Provide the (X, Y) coordinate of the cell's center where the given text is located.  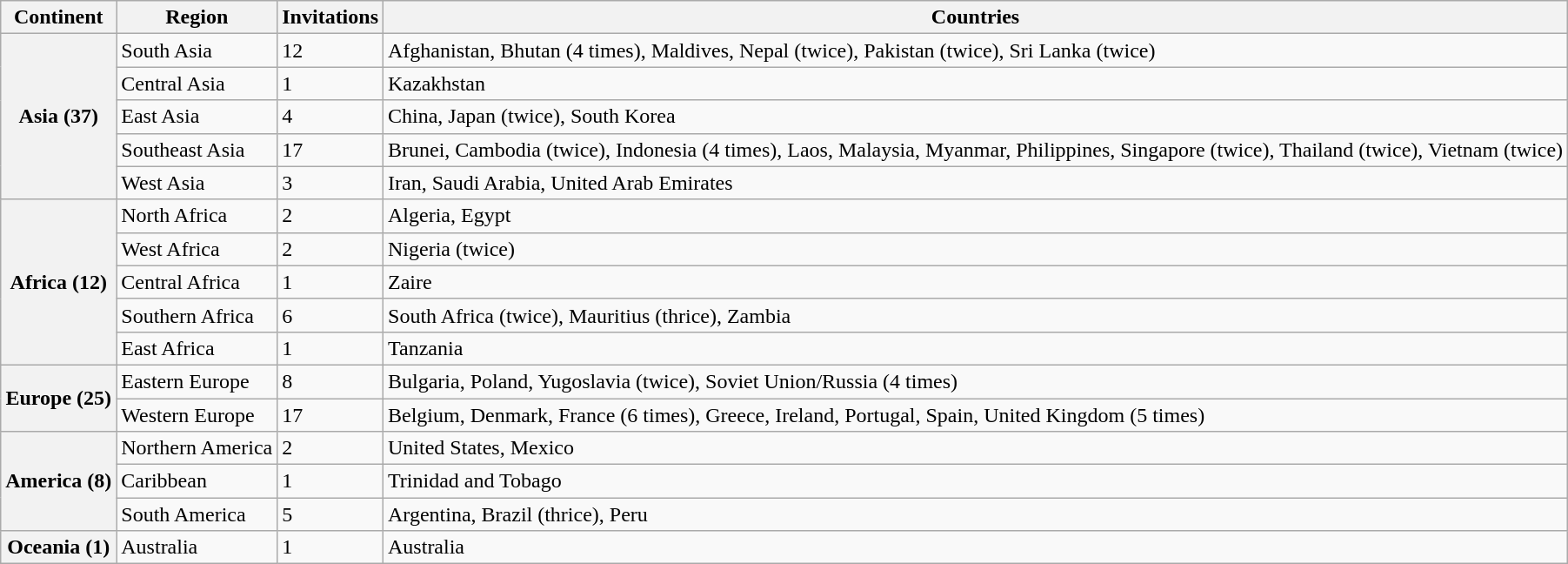
Brunei, Cambodia (twice), Indonesia (4 times), Laos, Malaysia, Myanmar, Philippines, Singapore (twice), Thailand (twice), Vietnam (twice) (976, 150)
West Asia (197, 183)
Trinidad and Tobago (976, 481)
West Africa (197, 249)
East Asia (197, 117)
Region (197, 17)
Invitations (330, 17)
America (8) (59, 481)
Bulgaria, Poland, Yugoslavia (twice), Soviet Union/Russia (4 times) (976, 381)
Zaire (976, 282)
5 (330, 514)
North Africa (197, 216)
Iran, Saudi Arabia, United Arab Emirates (976, 183)
4 (330, 117)
East Africa (197, 348)
Continent (59, 17)
Central Asia (197, 84)
8 (330, 381)
Northern America (197, 448)
12 (330, 50)
Africa (12) (59, 282)
Algeria, Egypt (976, 216)
Central Africa (197, 282)
Belgium, Denmark, France (6 times), Greece, Ireland, Portugal, Spain, United Kingdom (5 times) (976, 415)
6 (330, 315)
Argentina, Brazil (thrice), Peru (976, 514)
Countries (976, 17)
Southern Africa (197, 315)
South Asia (197, 50)
3 (330, 183)
United States, Mexico (976, 448)
Eastern Europe (197, 381)
Oceania (1) (59, 547)
Nigeria (twice) (976, 249)
Western Europe (197, 415)
Southeast Asia (197, 150)
Europe (25) (59, 398)
Afghanistan, Bhutan (4 times), Maldives, Nepal (twice), Pakistan (twice), Sri Lanka (twice) (976, 50)
Caribbean (197, 481)
China, Japan (twice), South Korea (976, 117)
Asia (37) (59, 117)
South Africa (twice), Mauritius (thrice), Zambia (976, 315)
Tanzania (976, 348)
Kazakhstan (976, 84)
South America (197, 514)
